Return the [X, Y] coordinate for the center point of the cell that contains the specified text.  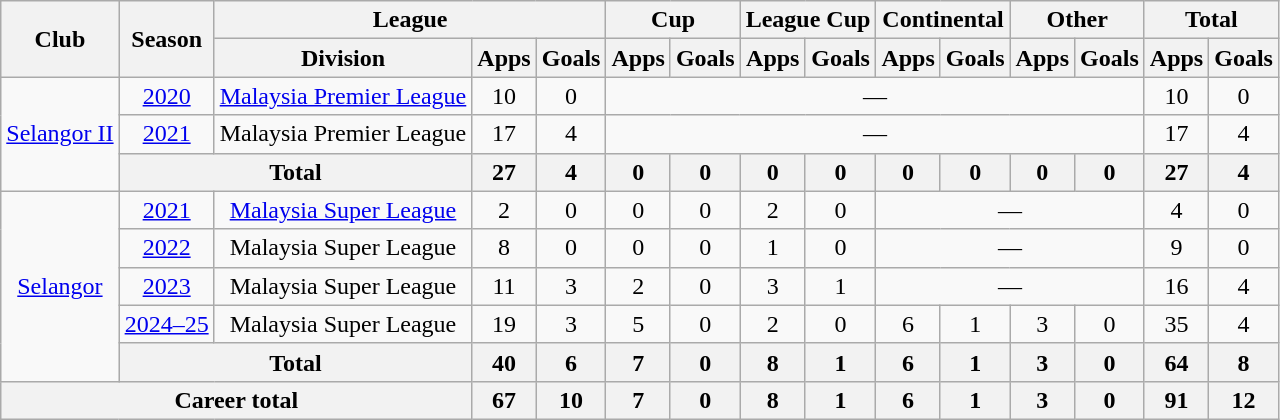
Career total [236, 400]
12 [1244, 400]
16 [1176, 286]
Club [60, 39]
5 [638, 324]
11 [504, 286]
Division [343, 58]
2020 [166, 96]
19 [504, 324]
35 [1176, 324]
Other [1077, 20]
2022 [166, 248]
League Cup [808, 20]
Season [166, 39]
2023 [166, 286]
67 [504, 400]
Selangor [60, 286]
40 [504, 362]
2024–25 [166, 324]
91 [1176, 400]
League [410, 20]
Cup [673, 20]
9 [1176, 248]
64 [1176, 362]
Selangor II [60, 134]
Continental [943, 20]
